Locate the cell with the specified text and output its [X, Y] center coordinate. 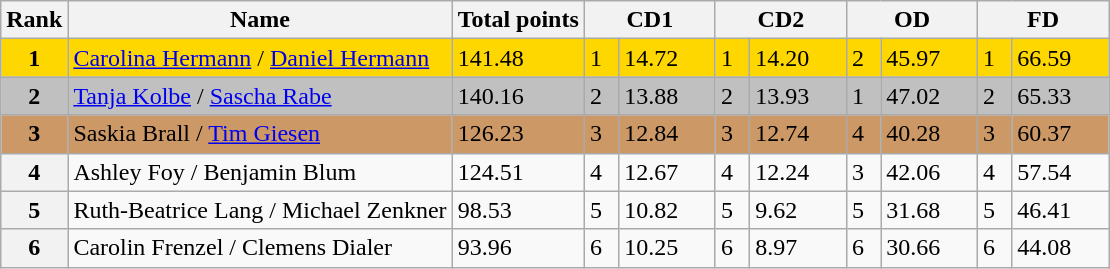
12.84 [668, 134]
Carolina Hermann / Daniel Hermann [260, 58]
Saskia Brall / Tim Giesen [260, 134]
47.02 [930, 96]
8.97 [798, 248]
93.96 [518, 248]
14.72 [668, 58]
126.23 [518, 134]
45.97 [930, 58]
12.24 [798, 172]
CD1 [650, 20]
CD2 [780, 20]
44.08 [1060, 248]
12.74 [798, 134]
Tanja Kolbe / Sascha Rabe [260, 96]
9.62 [798, 210]
14.20 [798, 58]
Ashley Foy / Benjamin Blum [260, 172]
98.53 [518, 210]
FD [1044, 20]
Carolin Frenzel / Clemens Dialer [260, 248]
60.37 [1060, 134]
Ruth-Beatrice Lang / Michael Zenkner [260, 210]
124.51 [518, 172]
13.93 [798, 96]
OD [912, 20]
30.66 [930, 248]
46.41 [1060, 210]
65.33 [1060, 96]
140.16 [518, 96]
141.48 [518, 58]
12.67 [668, 172]
10.25 [668, 248]
40.28 [930, 134]
10.82 [668, 210]
13.88 [668, 96]
57.54 [1060, 172]
Total points [518, 20]
31.68 [930, 210]
Rank [34, 20]
42.06 [930, 172]
Name [260, 20]
66.59 [1060, 58]
